Identify which cell holds the provided text, then report its [x, y] central coordinate. 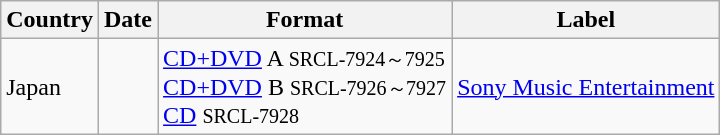
Country [50, 20]
Sony Music Entertainment [586, 86]
Label [586, 20]
Format [305, 20]
CD+DVD A SRCL-7924～7925 CD+DVD B SRCL-7926～7927CD SRCL-7928 [305, 86]
Date [128, 20]
Japan [50, 86]
